For the text-containing cell, return its midpoint in (X, Y) coordinate format. 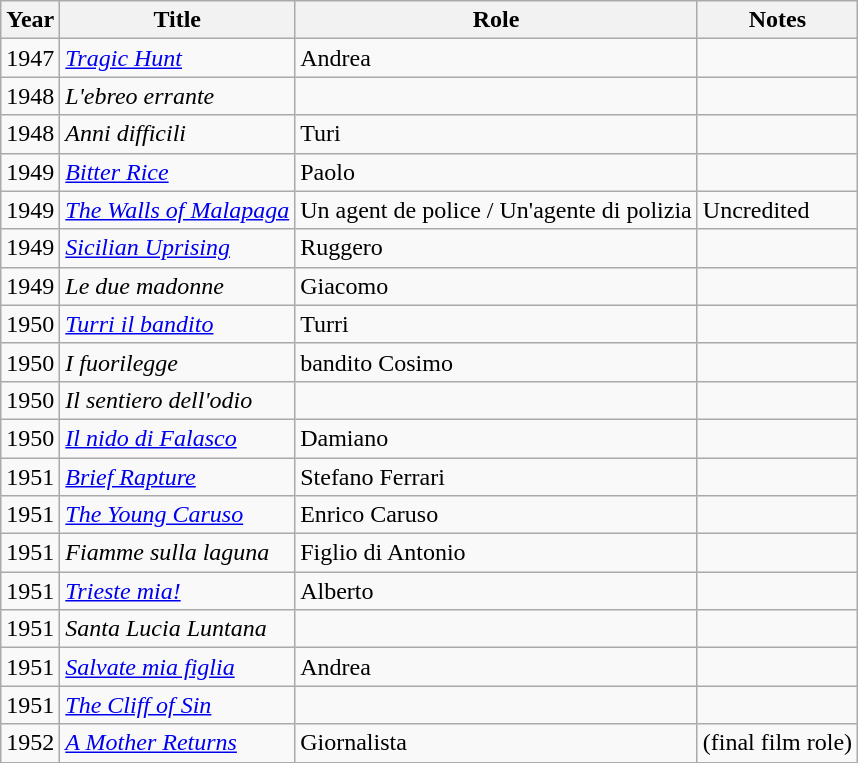
Anni difficili (178, 134)
Uncredited (777, 210)
(final film role) (777, 743)
Turri il bandito (178, 324)
Brief Rapture (178, 477)
Le due madonne (178, 286)
Giacomo (496, 286)
The Walls of Malapaga (178, 210)
Damiano (496, 438)
Trieste mia! (178, 591)
Figlio di Antonio (496, 553)
Fiamme sulla laguna (178, 553)
Santa Lucia Luntana (178, 629)
I fuorilegge (178, 362)
Title (178, 20)
Enrico Caruso (496, 515)
Turi (496, 134)
Il sentiero dell'odio (178, 400)
The Young Caruso (178, 515)
L'ebreo errante (178, 96)
1947 (30, 58)
Tragic Hunt (178, 58)
Year (30, 20)
Ruggero (496, 248)
A Mother Returns (178, 743)
Giornalista (496, 743)
Role (496, 20)
bandito Cosimo (496, 362)
Il nido di Falasco (178, 438)
Turri (496, 324)
Sicilian Uprising (178, 248)
Paolo (496, 172)
Un agent de police / Un'agente di polizia (496, 210)
1952 (30, 743)
The Cliff of Sin (178, 705)
Stefano Ferrari (496, 477)
Bitter Rice (178, 172)
Salvate mia figlia (178, 667)
Alberto (496, 591)
Notes (777, 20)
